Detect which cell encompasses the target text, then output its [x, y] center coordinate. 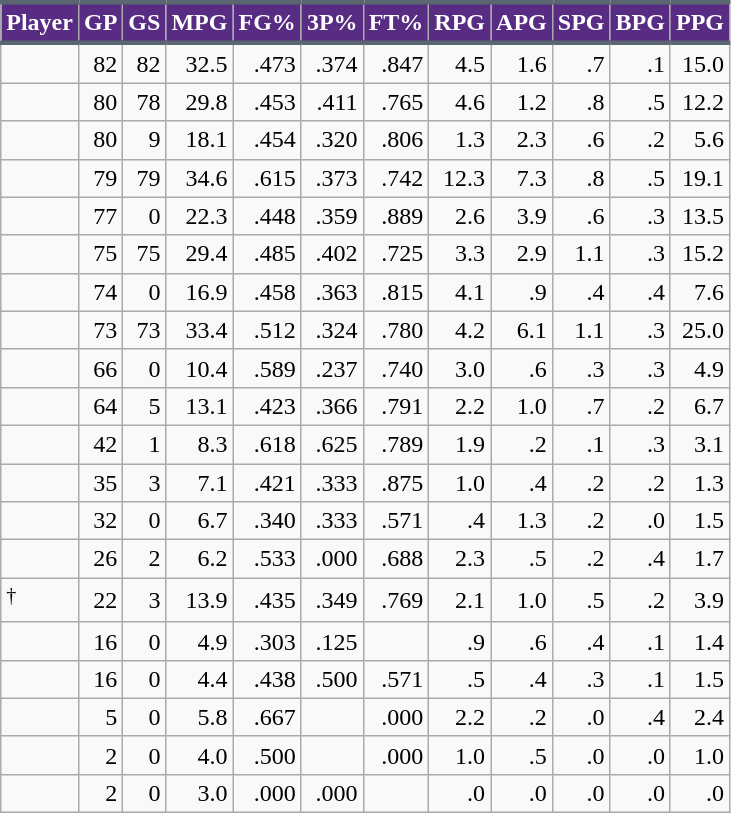
6.2 [200, 559]
42 [100, 444]
15.2 [700, 254]
.125 [332, 641]
26 [100, 559]
.435 [267, 600]
.889 [396, 216]
.615 [267, 178]
34.6 [200, 178]
32.5 [200, 63]
7.3 [522, 178]
16.9 [200, 292]
.402 [332, 254]
7.1 [200, 483]
† [40, 600]
2.4 [700, 717]
5.8 [200, 717]
5.6 [700, 140]
15.0 [700, 63]
1.9 [460, 444]
.725 [396, 254]
66 [100, 368]
.448 [267, 216]
.847 [396, 63]
7.6 [700, 292]
4.0 [200, 755]
.815 [396, 292]
10.4 [200, 368]
GS [144, 22]
MPG [200, 22]
29.4 [200, 254]
.340 [267, 521]
.589 [267, 368]
.618 [267, 444]
PPG [700, 22]
.512 [267, 330]
77 [100, 216]
.473 [267, 63]
3.1 [700, 444]
1.4 [700, 641]
3P% [332, 22]
Player [40, 22]
.423 [267, 406]
13.1 [200, 406]
.806 [396, 140]
.780 [396, 330]
SPG [581, 22]
.237 [332, 368]
.320 [332, 140]
.742 [396, 178]
9 [144, 140]
FT% [396, 22]
13.5 [700, 216]
.740 [396, 368]
.303 [267, 641]
.453 [267, 102]
4.6 [460, 102]
.533 [267, 559]
.875 [396, 483]
3.3 [460, 254]
2.6 [460, 216]
APG [522, 22]
1 [144, 444]
.688 [396, 559]
33.4 [200, 330]
18.1 [200, 140]
12.3 [460, 178]
.359 [332, 216]
.458 [267, 292]
1.6 [522, 63]
.625 [332, 444]
RPG [460, 22]
.791 [396, 406]
BPG [640, 22]
22.3 [200, 216]
4.2 [460, 330]
2.9 [522, 254]
4.5 [460, 63]
.789 [396, 444]
.667 [267, 717]
29.8 [200, 102]
.454 [267, 140]
.485 [267, 254]
.438 [267, 679]
22 [100, 600]
4.4 [200, 679]
GP [100, 22]
.374 [332, 63]
.324 [332, 330]
13.9 [200, 600]
64 [100, 406]
74 [100, 292]
.769 [396, 600]
.411 [332, 102]
35 [100, 483]
6.1 [522, 330]
1.7 [700, 559]
1.2 [522, 102]
.366 [332, 406]
.373 [332, 178]
4.1 [460, 292]
19.1 [700, 178]
.421 [267, 483]
.363 [332, 292]
FG% [267, 22]
.349 [332, 600]
32 [100, 521]
25.0 [700, 330]
12.2 [700, 102]
78 [144, 102]
.765 [396, 102]
8.3 [200, 444]
2.1 [460, 600]
